Search for the cell housing the specified text and yield its [x, y] center coordinate. 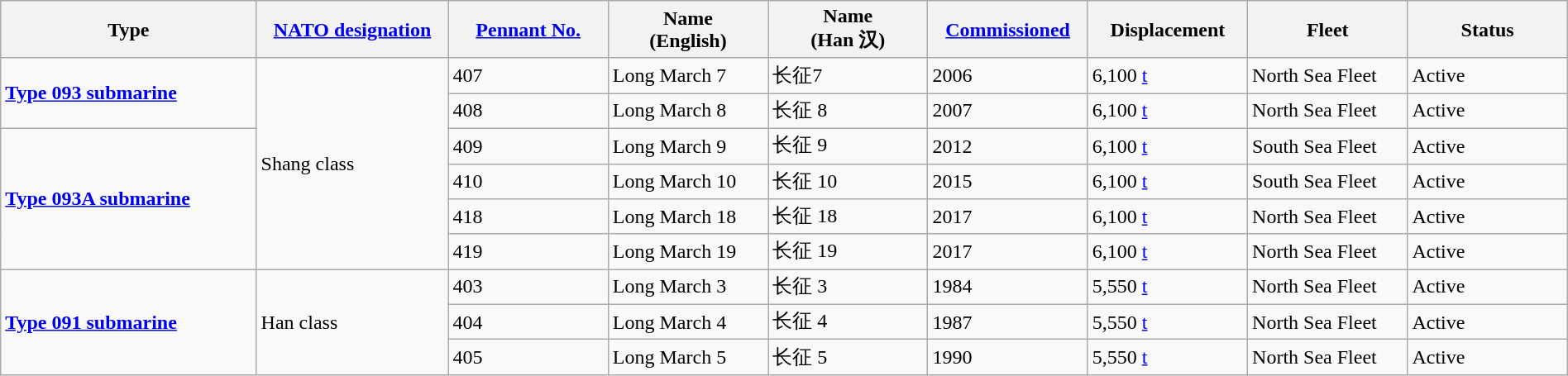
长征 4 [849, 322]
2006 [1007, 76]
2015 [1007, 182]
405 [528, 357]
Type 093 submarine [129, 93]
Commissioned [1007, 30]
418 [528, 217]
Shang class [352, 164]
403 [528, 288]
Displacement [1168, 30]
Long March 7 [688, 76]
Han class [352, 322]
409 [528, 145]
2012 [1007, 145]
长征 9 [849, 145]
Long March 8 [688, 111]
Long March 9 [688, 145]
长征 10 [849, 182]
404 [528, 322]
Type [129, 30]
长征 3 [849, 288]
长征7 [849, 76]
1990 [1007, 357]
419 [528, 251]
长征 8 [849, 111]
2007 [1007, 111]
长征 18 [849, 217]
Long March 5 [688, 357]
Name(English) [688, 30]
NATO designation [352, 30]
1987 [1007, 322]
410 [528, 182]
407 [528, 76]
Type 093A submarine [129, 198]
长征 19 [849, 251]
Name(Han 汉) [849, 30]
408 [528, 111]
Type 091 submarine [129, 322]
长征 5 [849, 357]
Long March 19 [688, 251]
Long March 3 [688, 288]
1984 [1007, 288]
Long March 4 [688, 322]
Fleet [1328, 30]
Pennant No. [528, 30]
Status [1487, 30]
Long March 18 [688, 217]
Long March 10 [688, 182]
